Locate the cell with the specified text and output its (X, Y) center coordinate. 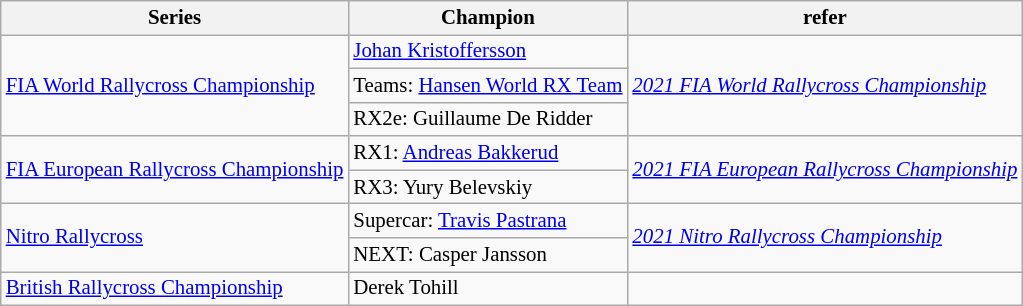
Champion (488, 18)
2021 Nitro Rallycross Championship (824, 238)
Series (175, 18)
Nitro Rallycross (175, 238)
British Rallycross Championship (175, 288)
2021 FIA World Rallycross Championship (824, 85)
Johan Kristoffersson (488, 51)
2021 FIA European Rallycross Championship (824, 170)
NEXT: Casper Jansson (488, 255)
Derek Tohill (488, 288)
RX3: Yury Belevskiy (488, 187)
Supercar: Travis Pastrana (488, 221)
RX2e: Guillaume De Ridder (488, 119)
Teams: Hansen World RX Team (488, 85)
refer (824, 18)
RX1: Andreas Bakkerud (488, 153)
FIA World Rallycross Championship (175, 85)
FIA European Rallycross Championship (175, 170)
